Provide the [x, y] coordinate of the cell's center where the given text is located.  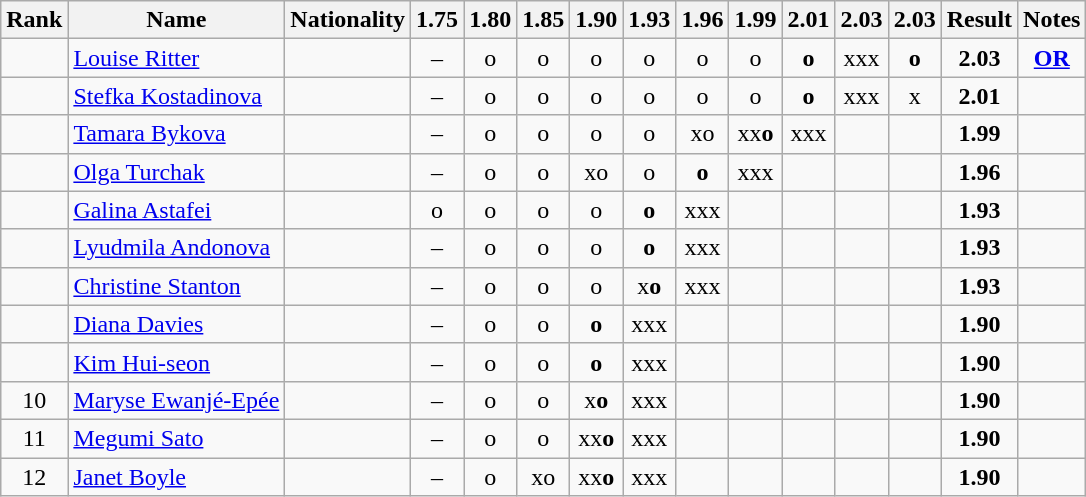
Lyudmila Andonova [176, 248]
Maryse Ewanjé-Epée [176, 400]
Christine Stanton [176, 286]
Louise Ritter [176, 58]
Result [979, 20]
1.80 [490, 20]
1.75 [438, 20]
Rank [34, 20]
Megumi Sato [176, 438]
OR [1052, 58]
Name [176, 20]
Olga Turchak [176, 172]
Nationality [348, 20]
12 [34, 477]
Notes [1052, 20]
Janet Boyle [176, 477]
11 [34, 438]
10 [34, 400]
x [914, 96]
Tamara Bykova [176, 134]
Galina Astafei [176, 210]
Stefka Kostadinova [176, 96]
1.85 [544, 20]
Kim Hui-seon [176, 362]
Diana Davies [176, 324]
